Pinpoint the cell where the given text exists, returning its [X, Y] midpoint coordinate. 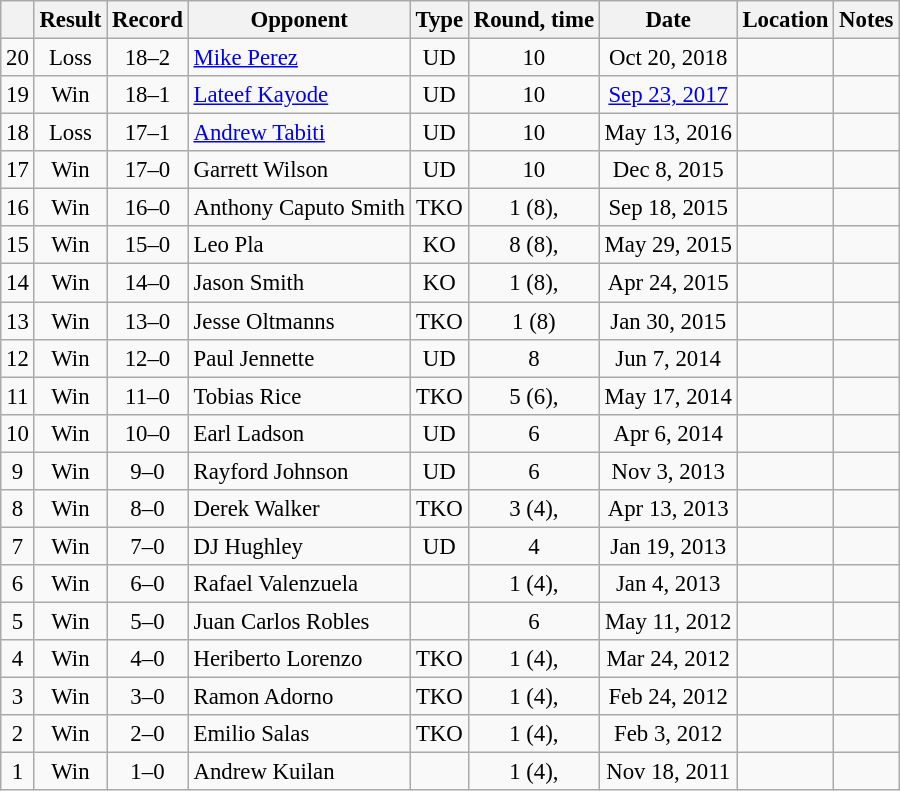
Jesse Oltmanns [299, 321]
2–0 [148, 734]
11 [18, 396]
4–0 [148, 659]
Andrew Kuilan [299, 772]
Record [148, 20]
May 11, 2012 [668, 621]
Jan 19, 2013 [668, 546]
Oct 20, 2018 [668, 58]
Heriberto Lorenzo [299, 659]
Jan 4, 2013 [668, 584]
13 [18, 321]
12–0 [148, 358]
7–0 [148, 546]
Feb 3, 2012 [668, 734]
Mar 24, 2012 [668, 659]
14–0 [148, 283]
Emilio Salas [299, 734]
Anthony Caputo Smith [299, 208]
9 [18, 471]
Andrew Tabiti [299, 133]
Sep 23, 2017 [668, 95]
Apr 6, 2014 [668, 433]
Rafael Valenzuela [299, 584]
18 [18, 133]
Apr 13, 2013 [668, 509]
9–0 [148, 471]
1 [18, 772]
Derek Walker [299, 509]
Tobias Rice [299, 396]
18–1 [148, 95]
15–0 [148, 245]
Dec 8, 2015 [668, 170]
5–0 [148, 621]
Jan 30, 2015 [668, 321]
Result [70, 20]
16 [18, 208]
17–0 [148, 170]
Round, time [534, 20]
3 (4), [534, 509]
May 13, 2016 [668, 133]
Mike Perez [299, 58]
May 29, 2015 [668, 245]
Ramon Adorno [299, 697]
May 17, 2014 [668, 396]
3–0 [148, 697]
Location [786, 20]
Leo Pla [299, 245]
20 [18, 58]
Type [439, 20]
Apr 24, 2015 [668, 283]
3 [18, 697]
Notes [866, 20]
13–0 [148, 321]
16–0 [148, 208]
5 (6), [534, 396]
Lateef Kayode [299, 95]
Jason Smith [299, 283]
Paul Jennette [299, 358]
Garrett Wilson [299, 170]
1–0 [148, 772]
17–1 [148, 133]
Date [668, 20]
Nov 18, 2011 [668, 772]
8–0 [148, 509]
Jun 7, 2014 [668, 358]
Juan Carlos Robles [299, 621]
7 [18, 546]
6–0 [148, 584]
1 (8) [534, 321]
10–0 [148, 433]
19 [18, 95]
Nov 3, 2013 [668, 471]
18–2 [148, 58]
11–0 [148, 396]
8 (8), [534, 245]
Rayford Johnson [299, 471]
12 [18, 358]
DJ Hughley [299, 546]
Opponent [299, 20]
17 [18, 170]
2 [18, 734]
Earl Ladson [299, 433]
5 [18, 621]
Sep 18, 2015 [668, 208]
Feb 24, 2012 [668, 697]
15 [18, 245]
14 [18, 283]
